Detect which cell encompasses the target text, then output its (x, y) center coordinate. 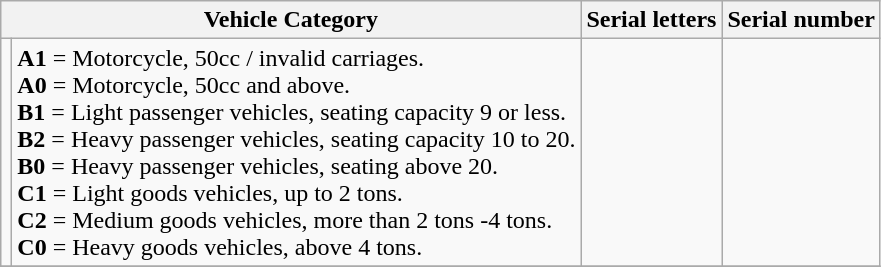
Serial letters (652, 20)
Vehicle Category (291, 20)
Serial number (801, 20)
